Detect which cell encompasses the target text, then output its [x, y] center coordinate. 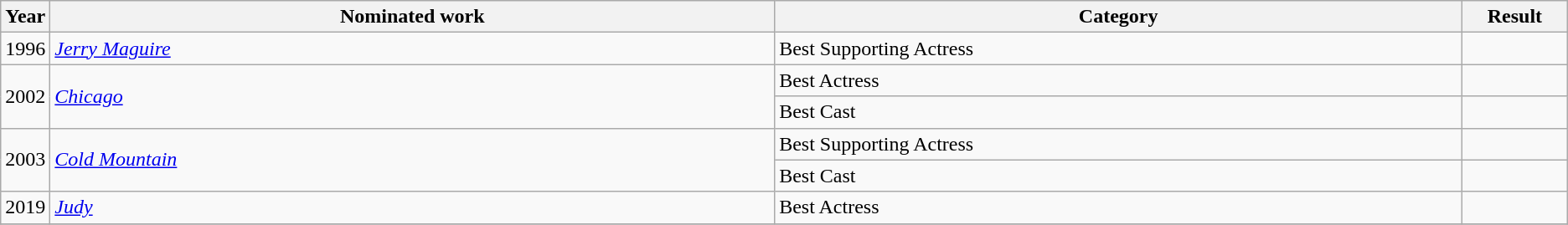
Chicago [412, 96]
Jerry Maguire [412, 49]
2019 [25, 207]
Nominated work [412, 17]
2003 [25, 160]
Cold Mountain [412, 160]
Judy [412, 207]
2002 [25, 96]
Result [1515, 17]
Year [25, 17]
Category [1119, 17]
1996 [25, 49]
